Locate the cell with the specified text and output its (x, y) center coordinate. 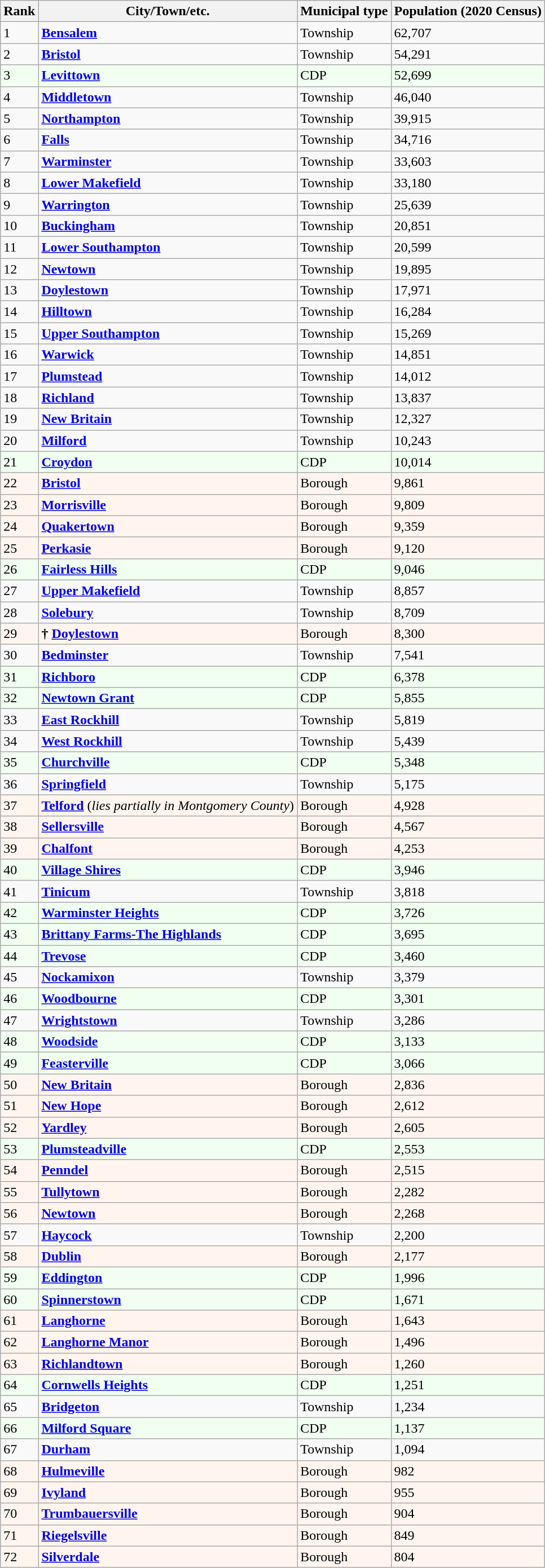
1,643 (468, 1321)
5,348 (468, 763)
Bridgeton (168, 1407)
2 (19, 54)
20,599 (468, 247)
66 (19, 1428)
West Rockhill (168, 741)
2,605 (468, 1127)
10 (19, 226)
16,284 (468, 312)
3,133 (468, 1042)
36 (19, 784)
21 (19, 462)
61 (19, 1321)
56 (19, 1213)
45 (19, 977)
Trevose (168, 956)
Spinnerstown (168, 1299)
Penndel (168, 1170)
12,327 (468, 419)
54 (19, 1170)
54,291 (468, 54)
10,014 (468, 462)
East Rockhill (168, 720)
3,946 (468, 870)
60 (19, 1299)
9,809 (468, 505)
3,286 (468, 1020)
8 (19, 183)
59 (19, 1278)
49 (19, 1063)
19,895 (468, 269)
3,379 (468, 977)
50 (19, 1085)
† Doylestown (168, 634)
Municipal type (344, 11)
41 (19, 891)
37 (19, 805)
Richland (168, 398)
3,066 (468, 1063)
Tullytown (168, 1192)
16 (19, 355)
53 (19, 1149)
20 (19, 441)
5,855 (468, 698)
2,200 (468, 1235)
Dublin (168, 1256)
33 (19, 720)
39 (19, 848)
6 (19, 140)
5 (19, 118)
Quakertown (168, 526)
Warrington (168, 204)
29 (19, 634)
Perkasie (168, 548)
Milford (168, 441)
1 (19, 33)
Newtown Grant (168, 698)
8,709 (468, 612)
17 (19, 376)
7 (19, 161)
1,260 (468, 1364)
Village Shires (168, 870)
Riegelsville (168, 1535)
30 (19, 655)
32 (19, 698)
Warminster Heights (168, 913)
Cornwells Heights (168, 1385)
1,234 (468, 1407)
Woodbourne (168, 999)
65 (19, 1407)
24 (19, 526)
Plumsteadville (168, 1149)
Eddington (168, 1278)
44 (19, 956)
19 (19, 419)
25 (19, 548)
48 (19, 1042)
33,180 (468, 183)
4,567 (468, 827)
Hilltown (168, 312)
46 (19, 999)
1,251 (468, 1385)
Sellersville (168, 827)
4,928 (468, 805)
20,851 (468, 226)
52,699 (468, 76)
47 (19, 1020)
2,282 (468, 1192)
71 (19, 1535)
43 (19, 934)
67 (19, 1450)
26 (19, 569)
42 (19, 913)
51 (19, 1106)
27 (19, 591)
9,861 (468, 483)
Churchville (168, 763)
Hulmeville (168, 1471)
58 (19, 1256)
9 (19, 204)
14 (19, 312)
Doylestown (168, 290)
5,439 (468, 741)
Warwick (168, 355)
25,639 (468, 204)
Trumbauersville (168, 1514)
39,915 (468, 118)
8,300 (468, 634)
2,553 (468, 1149)
Croydon (168, 462)
33,603 (468, 161)
12 (19, 269)
Haycock (168, 1235)
Middletown (168, 97)
52 (19, 1127)
955 (468, 1492)
Solebury (168, 612)
3 (19, 76)
Northampton (168, 118)
Buckingham (168, 226)
Feasterville (168, 1063)
Brittany Farms-The Highlands (168, 934)
Morrisville (168, 505)
Lower Southampton (168, 247)
13,837 (468, 398)
Telford (lies partially in Montgomery County) (168, 805)
55 (19, 1192)
Chalfont (168, 848)
Lower Makefield (168, 183)
Falls (168, 140)
Fairless Hills (168, 569)
3,695 (468, 934)
Bensalem (168, 33)
982 (468, 1471)
57 (19, 1235)
15 (19, 333)
28 (19, 612)
Tinicum (168, 891)
New Hope (168, 1106)
62,707 (468, 33)
17,971 (468, 290)
804 (468, 1557)
23 (19, 505)
849 (468, 1535)
Levittown (168, 76)
63 (19, 1364)
14,012 (468, 376)
4,253 (468, 848)
72 (19, 1557)
2,515 (468, 1170)
Plumstead (168, 376)
6,378 (468, 677)
10,243 (468, 441)
Silverdale (168, 1557)
1,137 (468, 1428)
2,836 (468, 1085)
1,671 (468, 1299)
1,094 (468, 1450)
35 (19, 763)
3,460 (468, 956)
34 (19, 741)
Rank (19, 11)
Woodside (168, 1042)
22 (19, 483)
15,269 (468, 333)
Ivyland (168, 1492)
64 (19, 1385)
3,818 (468, 891)
9,046 (468, 569)
34,716 (468, 140)
9,359 (468, 526)
40 (19, 870)
2,268 (468, 1213)
31 (19, 677)
Warminster (168, 161)
Springfield (168, 784)
1,996 (468, 1278)
8,857 (468, 591)
5,819 (468, 720)
Yardley (168, 1127)
Durham (168, 1450)
1,496 (468, 1342)
7,541 (468, 655)
9,120 (468, 548)
Bedminster (168, 655)
Nockamixon (168, 977)
Population (2020 Census) (468, 11)
11 (19, 247)
Langhorne Manor (168, 1342)
Milford Square (168, 1428)
3,726 (468, 913)
Wrightstown (168, 1020)
2,612 (468, 1106)
904 (468, 1514)
Richlandtown (168, 1364)
13 (19, 290)
62 (19, 1342)
69 (19, 1492)
18 (19, 398)
46,040 (468, 97)
70 (19, 1514)
2,177 (468, 1256)
14,851 (468, 355)
Langhorne (168, 1321)
68 (19, 1471)
Upper Southampton (168, 333)
5,175 (468, 784)
City/Town/etc. (168, 11)
38 (19, 827)
3,301 (468, 999)
Richboro (168, 677)
Upper Makefield (168, 591)
4 (19, 97)
